Locate the cell with the specified text and output its [X, Y] center coordinate. 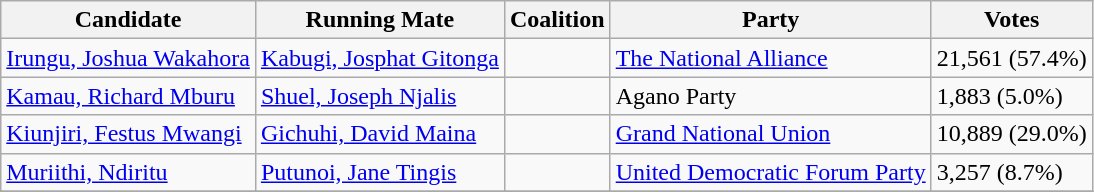
Party [770, 20]
1,883 (5.0%) [1012, 96]
10,889 (29.0%) [1012, 134]
Shuel, Joseph Njalis [380, 96]
Putunoi, Jane Tingis [380, 172]
Grand National Union [770, 134]
Irungu, Joshua Wakahora [128, 58]
The National Alliance [770, 58]
Votes [1012, 20]
Kabugi, Josphat Gitonga [380, 58]
United Democratic Forum Party [770, 172]
Muriithi, Ndiritu [128, 172]
Running Mate [380, 20]
Gichuhi, David Maina [380, 134]
Kamau, Richard Mburu [128, 96]
Kiunjiri, Festus Mwangi [128, 134]
3,257 (8.7%) [1012, 172]
Coalition [557, 20]
Agano Party [770, 96]
Candidate [128, 20]
21,561 (57.4%) [1012, 58]
